Search for the cell housing the specified text and yield its (X, Y) center coordinate. 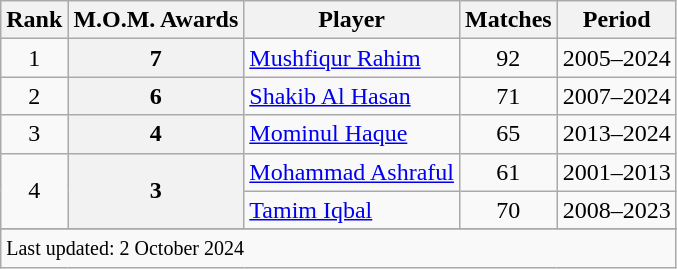
Mominul Haque (352, 134)
Matches (508, 20)
2008–2023 (616, 210)
Mohammad Ashraful (352, 172)
Tamim Iqbal (352, 210)
2007–2024 (616, 96)
2001–2013 (616, 172)
Player (352, 20)
70 (508, 210)
Mushfiqur Rahim (352, 58)
65 (508, 134)
2 (34, 96)
61 (508, 172)
Shakib Al Hasan (352, 96)
Period (616, 20)
2005–2024 (616, 58)
7 (156, 58)
6 (156, 96)
M.O.M. Awards (156, 20)
92 (508, 58)
Last updated: 2 October 2024 (339, 248)
Rank (34, 20)
71 (508, 96)
2013–2024 (616, 134)
1 (34, 58)
